Pinpoint the cell where the given text exists, returning its (x, y) midpoint coordinate. 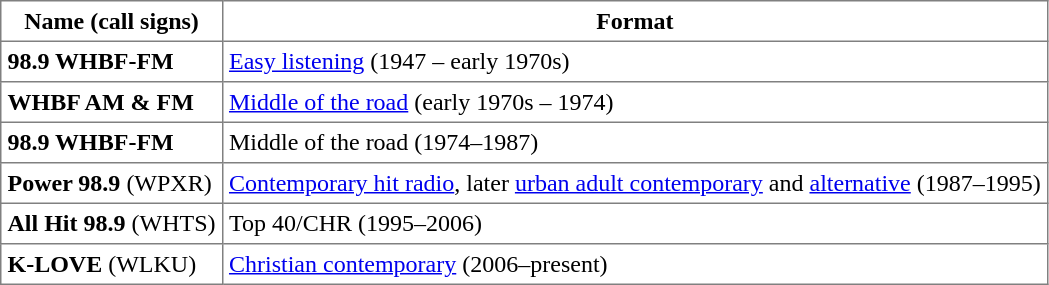
Name (call signs) (112, 21)
Christian contemporary (2006–present) (634, 264)
Middle of the road (early 1970s – 1974) (634, 102)
WHBF AM & FM (112, 102)
Top 40/CHR (1995–2006) (634, 223)
Contemporary hit radio, later urban adult contemporary and alternative (1987–1995) (634, 183)
Easy listening (1947 – early 1970s) (634, 61)
Middle of the road (1974–1987) (634, 142)
Power 98.9 (WPXR) (112, 183)
Format (634, 21)
K-LOVE (WLKU) (112, 264)
All Hit 98.9 (WHTS) (112, 223)
